Detect which cell encompasses the target text, then output its [x, y] center coordinate. 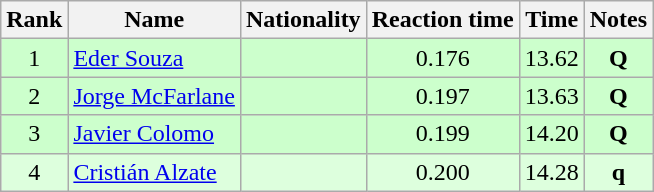
Nationality [303, 20]
13.62 [552, 58]
4 [34, 172]
0.200 [442, 172]
14.20 [552, 134]
Rank [34, 20]
Jorge McFarlane [154, 96]
0.199 [442, 134]
Eder Souza [154, 58]
Cristián Alzate [154, 172]
Name [154, 20]
Javier Colomo [154, 134]
Reaction time [442, 20]
Time [552, 20]
Notes [618, 20]
0.176 [442, 58]
1 [34, 58]
2 [34, 96]
14.28 [552, 172]
0.197 [442, 96]
3 [34, 134]
q [618, 172]
13.63 [552, 96]
